Pinpoint the cell where the given text exists, returning its (X, Y) midpoint coordinate. 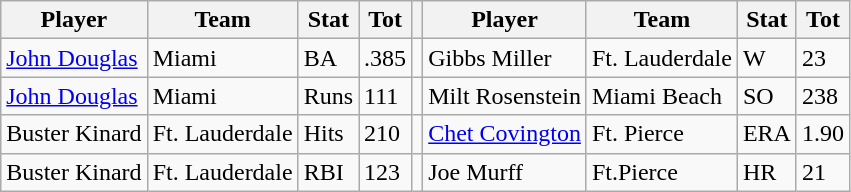
123 (386, 172)
W (766, 58)
23 (822, 58)
Ft.Pierce (662, 172)
111 (386, 96)
ERA (766, 134)
Gibbs Miller (505, 58)
Ft. Pierce (662, 134)
Runs (328, 96)
Milt Rosenstein (505, 96)
RBI (328, 172)
HR (766, 172)
SO (766, 96)
210 (386, 134)
Chet Covington (505, 134)
Miami Beach (662, 96)
1.90 (822, 134)
Joe Murff (505, 172)
238 (822, 96)
BA (328, 58)
.385 (386, 58)
Hits (328, 134)
21 (822, 172)
